From the cell containing the given text, extract its center point as [x, y] coordinate. 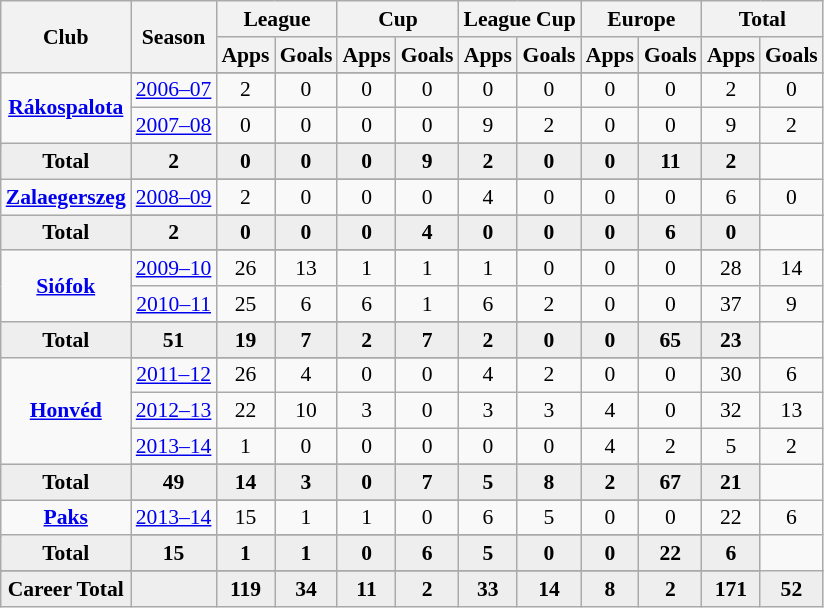
Paks [66, 518]
2011–12 [174, 375]
67 [670, 482]
2012–13 [174, 411]
2008–09 [174, 197]
Europe [642, 19]
Season [174, 36]
32 [731, 411]
2009–10 [174, 269]
30 [731, 375]
34 [306, 589]
Zalaegerszeg [66, 197]
52 [792, 589]
28 [731, 269]
19 [245, 340]
Rákospalota [66, 108]
10 [306, 411]
171 [731, 589]
49 [174, 482]
21 [731, 482]
2007–08 [174, 126]
Siófok [66, 286]
League [276, 19]
119 [245, 589]
Cup [398, 19]
37 [731, 304]
Honvéd [66, 410]
2006–07 [174, 90]
Club [66, 36]
23 [731, 340]
Career Total [66, 589]
51 [174, 340]
33 [488, 589]
65 [670, 340]
25 [245, 304]
2010–11 [174, 304]
League Cup [520, 19]
